Provide the (X, Y) coordinate of the cell's center where the given text is located.  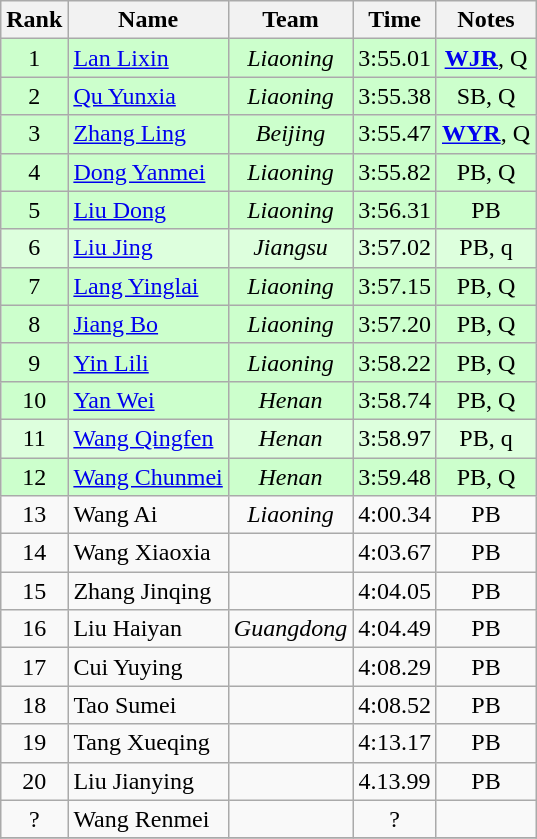
5 (34, 210)
3 (34, 134)
13 (34, 515)
Jiang Bo (148, 324)
Name (148, 20)
6 (34, 248)
3:57.02 (395, 248)
1 (34, 58)
Tang Xueqing (148, 743)
Yin Lili (148, 362)
3:55.47 (395, 134)
3:56.31 (395, 210)
8 (34, 324)
10 (34, 400)
Team (290, 20)
Wang Ai (148, 515)
17 (34, 667)
2 (34, 96)
3:58.22 (395, 362)
Liu Jing (148, 248)
Yan Wei (148, 400)
18 (34, 705)
Liu Jianying (148, 781)
WYR, Q (486, 134)
Wang Chunmei (148, 477)
WJR, Q (486, 58)
19 (34, 743)
Wang Qingfen (148, 438)
3:55.01 (395, 58)
3:57.15 (395, 286)
3:55.82 (395, 172)
11 (34, 438)
Guangdong (290, 629)
12 (34, 477)
Qu Yunxia (148, 96)
16 (34, 629)
4:04.49 (395, 629)
4.13.99 (395, 781)
4:08.29 (395, 667)
Cui Yuying (148, 667)
Zhang Jinqing (148, 591)
Liu Haiyan (148, 629)
20 (34, 781)
7 (34, 286)
4:13.17 (395, 743)
3:59.48 (395, 477)
Zhang Ling (148, 134)
15 (34, 591)
4 (34, 172)
4:03.67 (395, 553)
Beijing (290, 134)
Rank (34, 20)
Lan Lixin (148, 58)
Time (395, 20)
Wang Xiaoxia (148, 553)
Liu Dong (148, 210)
SB, Q (486, 96)
3:58.74 (395, 400)
4:00.34 (395, 515)
3:55.38 (395, 96)
4:08.52 (395, 705)
14 (34, 553)
Tao Sumei (148, 705)
3:58.97 (395, 438)
Lang Yinglai (148, 286)
4:04.05 (395, 591)
Notes (486, 20)
3:57.20 (395, 324)
Wang Renmei (148, 819)
9 (34, 362)
Dong Yanmei (148, 172)
Jiangsu (290, 248)
